Provide the (X, Y) coordinate of the cell's center where the given text is located.  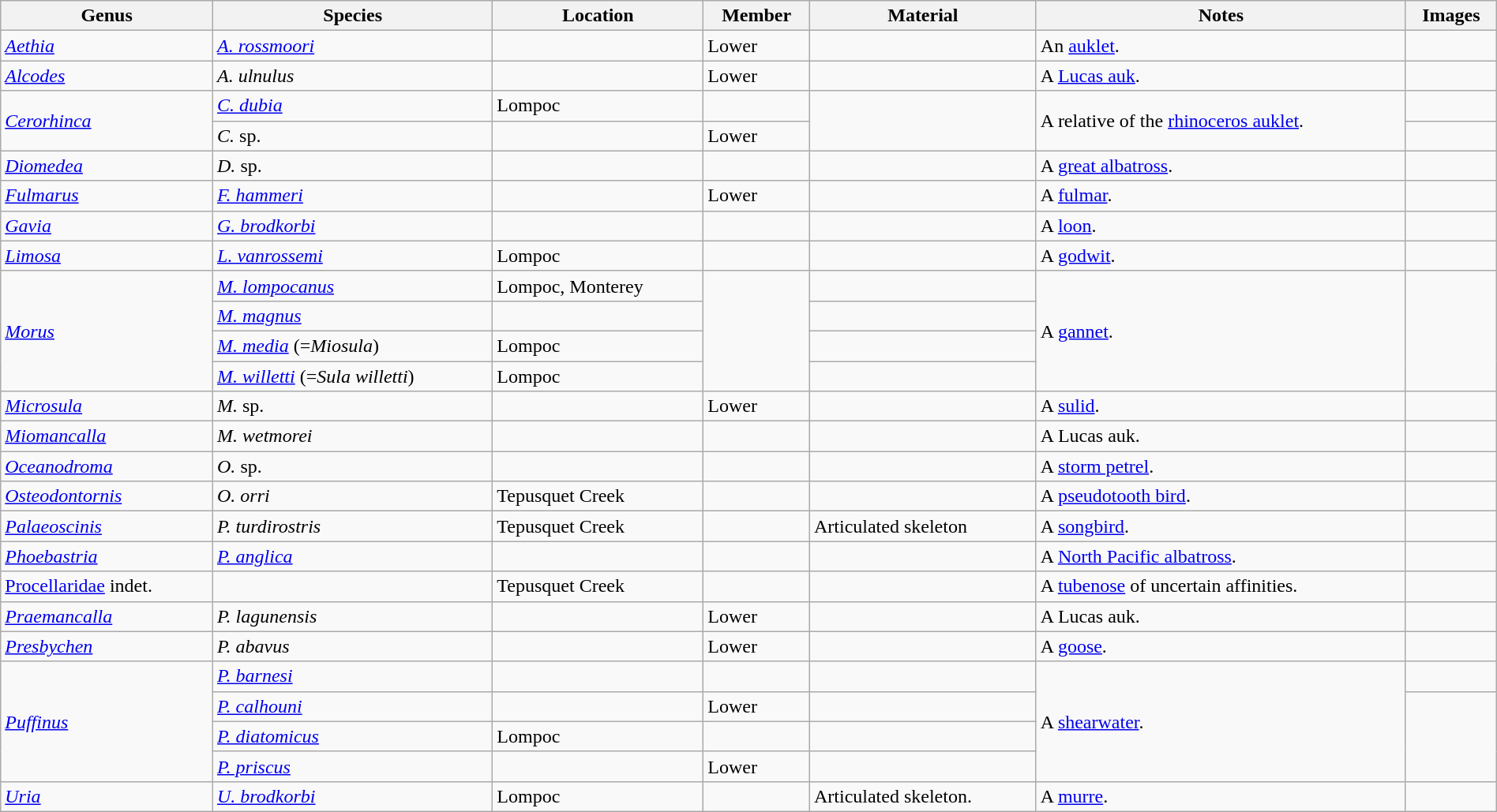
A godwit. (1221, 256)
A fulmar. (1221, 196)
P. turdirostris (353, 526)
Praemancalla (107, 616)
M. willetti (=Sula willetti) (353, 376)
M. wetmorei (353, 436)
A sulid. (1221, 406)
Microsula (107, 406)
M. media (=Miosula) (353, 346)
Presbychen (107, 646)
U. brodkorbi (353, 796)
P. diatomicus (353, 736)
Limosa (107, 256)
An auklet. (1221, 46)
Phoebastria (107, 556)
P. anglica (353, 556)
Puffinus (107, 721)
A shearwater. (1221, 721)
P. priscus (353, 766)
Images (1451, 16)
Species (353, 16)
A North Pacific albatross. (1221, 556)
Cerorhinca (107, 121)
Fulmarus (107, 196)
A. rossmoori (353, 46)
Diomedea (107, 166)
A tubenose of uncertain affinities. (1221, 586)
Palaeoscinis (107, 526)
M. magnus (353, 316)
G. brodkorbi (353, 226)
A murre. (1221, 796)
A songbird. (1221, 526)
Miomancalla (107, 436)
Member (756, 16)
Material (922, 16)
A great albatross. (1221, 166)
M. lompocanus (353, 286)
Location (598, 16)
A. ulnulus (353, 76)
Procellaridae indet. (107, 586)
P. abavus (353, 646)
F. hammeri (353, 196)
O. orri (353, 496)
Alcodes (107, 76)
D. sp. (353, 166)
Articulated skeleton. (922, 796)
Osteodontornis (107, 496)
Morus (107, 331)
A pseudotooth bird. (1221, 496)
C. sp. (353, 136)
A storm petrel. (1221, 466)
O. sp. (353, 466)
Gavia (107, 226)
A gannet. (1221, 331)
A loon. (1221, 226)
L. vanrossemi (353, 256)
Genus (107, 16)
Notes (1221, 16)
P. barnesi (353, 676)
C. dubia (353, 106)
M. sp. (353, 406)
Aethia (107, 46)
Lompoc, Monterey (598, 286)
P. lagunensis (353, 616)
A goose. (1221, 646)
A relative of the rhinoceros auklet. (1221, 121)
P. calhouni (353, 706)
Articulated skeleton (922, 526)
Oceanodroma (107, 466)
Uria (107, 796)
